Extract the (X, Y) coordinate from the center of the cell holding the provided text.  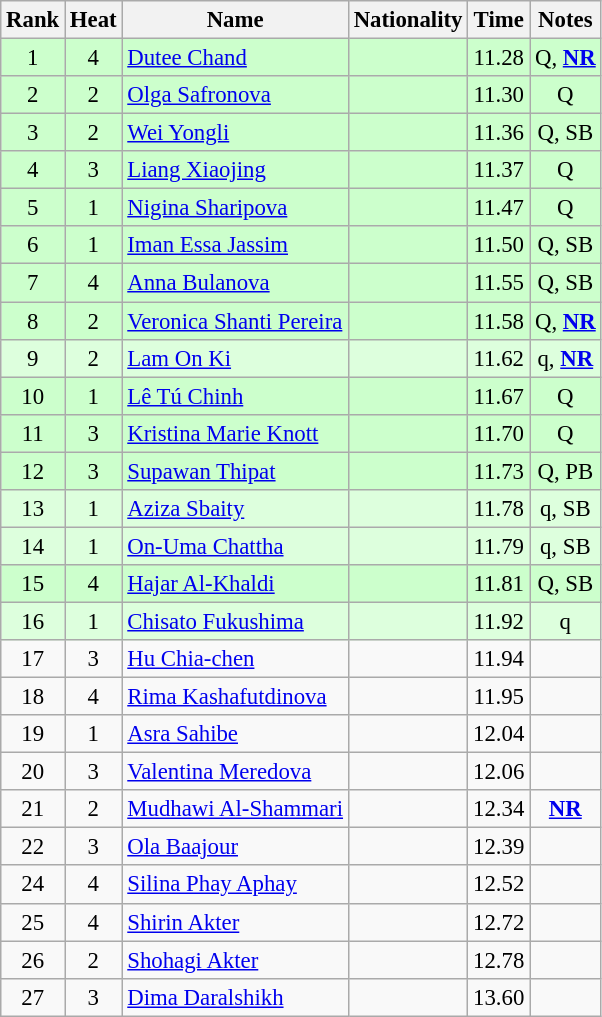
11.73 (499, 471)
12.78 (499, 960)
Ola Baajour (235, 847)
11.47 (499, 208)
Liang Xiaojing (235, 170)
12.04 (499, 734)
Asra Sahibe (235, 734)
Anna Bulanova (235, 283)
Hu Chia-chen (235, 659)
12.39 (499, 847)
13.60 (499, 997)
Valentina Meredova (235, 772)
Heat (94, 20)
Rank (33, 20)
Mudhawi Al-Shammari (235, 809)
q (566, 621)
17 (33, 659)
6 (33, 245)
Q, PB (566, 471)
Shirin Akter (235, 922)
21 (33, 809)
Notes (566, 20)
14 (33, 546)
On-Uma Chattha (235, 546)
11 (33, 433)
24 (33, 885)
Dima Daralshikh (235, 997)
7 (33, 283)
13 (33, 509)
12 (33, 471)
11.94 (499, 659)
16 (33, 621)
19 (33, 734)
Olga Safronova (235, 95)
Aziza Sbaity (235, 509)
26 (33, 960)
11.78 (499, 509)
12.52 (499, 885)
18 (33, 697)
20 (33, 772)
11.79 (499, 546)
Chisato Fukushima (235, 621)
25 (33, 922)
9 (33, 358)
11.81 (499, 584)
11.36 (499, 133)
Iman Essa Jassim (235, 245)
11.30 (499, 95)
11.37 (499, 170)
27 (33, 997)
5 (33, 208)
12.72 (499, 922)
q, NR (566, 358)
11.67 (499, 396)
Lê Tú Chinh (235, 396)
11.50 (499, 245)
12.34 (499, 809)
NR (566, 809)
11.62 (499, 358)
15 (33, 584)
Time (499, 20)
10 (33, 396)
Hajar Al-Khaldi (235, 584)
11.55 (499, 283)
11.58 (499, 321)
12.06 (499, 772)
Nationality (408, 20)
11.92 (499, 621)
Wei Yongli (235, 133)
Dutee Chand (235, 58)
Shohagi Akter (235, 960)
Lam On Ki (235, 358)
Kristina Marie Knott (235, 433)
Supawan Thipat (235, 471)
Silina Phay Aphay (235, 885)
Rima Kashafutdinova (235, 697)
Name (235, 20)
11.95 (499, 697)
11.28 (499, 58)
22 (33, 847)
11.70 (499, 433)
8 (33, 321)
Veronica Shanti Pereira (235, 321)
Nigina Sharipova (235, 208)
